Return the (X, Y) coordinate for the center point of the cell that contains the specified text.  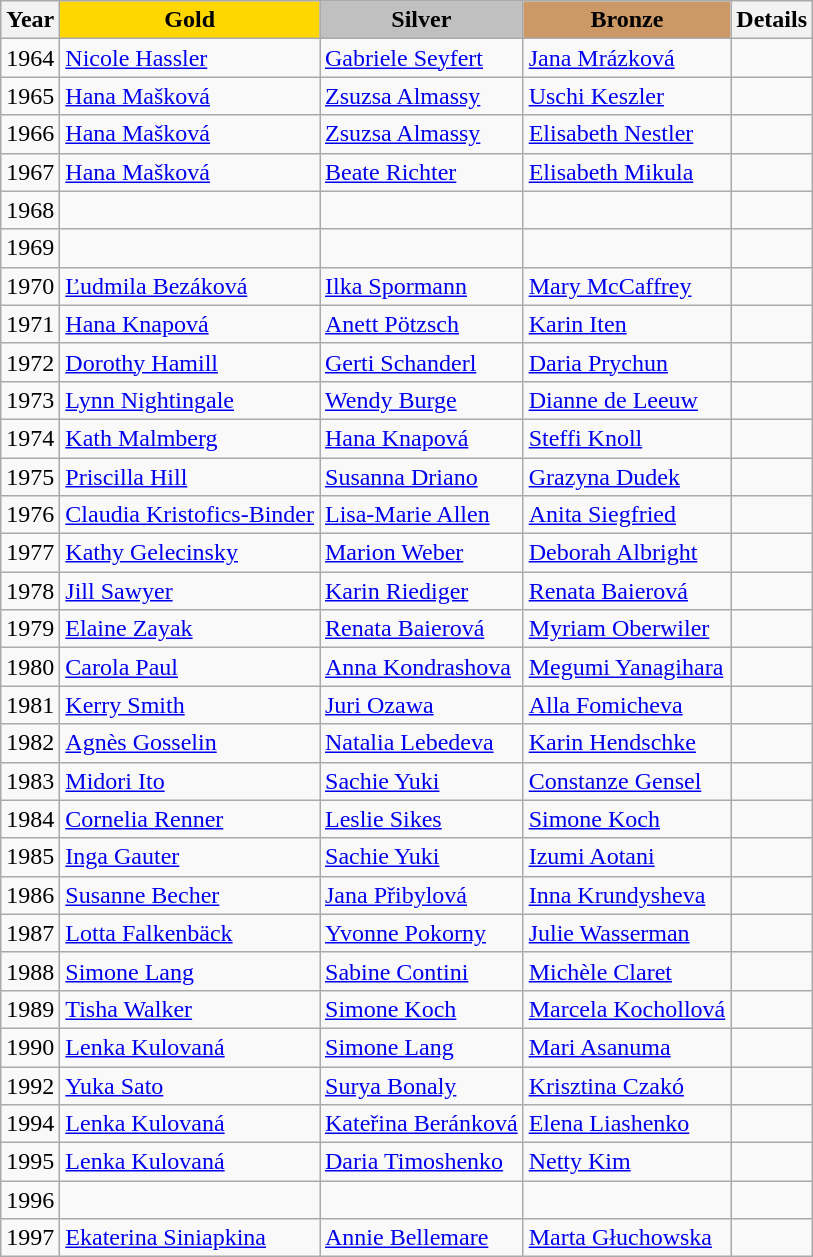
1986 (30, 895)
Izumi Aotani (627, 857)
Carola Paul (190, 667)
1981 (30, 705)
Lotta Falkenbäck (190, 933)
1983 (30, 781)
1972 (30, 362)
Yvonne Pokorny (422, 933)
Deborah Albright (627, 553)
1995 (30, 1162)
Netty Kim (627, 1162)
Lynn Nightingale (190, 400)
1987 (30, 933)
Jill Sawyer (190, 591)
Priscilla Hill (190, 477)
Silver (422, 20)
1994 (30, 1124)
Leslie Sikes (422, 819)
Michèle Claret (627, 971)
1975 (30, 477)
Nicole Hassler (190, 58)
Marta Głuchowska (627, 1238)
Daria Prychun (627, 362)
Claudia Kristofics-Binder (190, 515)
Gabriele Seyfert (422, 58)
Elena Liashenko (627, 1124)
Grazyna Dudek (627, 477)
Cornelia Renner (190, 819)
1965 (30, 96)
Juri Ozawa (422, 705)
Mary McCaffrey (627, 286)
Bronze (627, 20)
1974 (30, 438)
Anita Siegfried (627, 515)
1996 (30, 1200)
Tisha Walker (190, 1009)
Alla Fomicheva (627, 705)
1982 (30, 743)
Myriam Oberwiler (627, 629)
1989 (30, 1009)
1973 (30, 400)
Inna Krundysheva (627, 895)
Details (772, 20)
Megumi Yanagihara (627, 667)
Gerti Schanderl (422, 362)
1992 (30, 1085)
Kateřina Beránková (422, 1124)
1967 (30, 172)
Ekaterina Siniapkina (190, 1238)
1966 (30, 134)
1976 (30, 515)
Wendy Burge (422, 400)
1978 (30, 591)
Agnès Gosselin (190, 743)
1969 (30, 248)
Annie Bellemare (422, 1238)
1964 (30, 58)
1980 (30, 667)
1988 (30, 971)
Mari Asanuma (627, 1047)
Susanna Driano (422, 477)
Karin Hendschke (627, 743)
Karin Riediger (422, 591)
Marcela Kochollová (627, 1009)
Kath Malmberg (190, 438)
Midori Ito (190, 781)
1970 (30, 286)
Marion Weber (422, 553)
Elaine Zayak (190, 629)
Elisabeth Mikula (627, 172)
Kerry Smith (190, 705)
Anett Pötzsch (422, 324)
Uschi Keszler (627, 96)
Natalia Lebedeva (422, 743)
Dorothy Hamill (190, 362)
Anna Kondrashova (422, 667)
Kathy Gelecinsky (190, 553)
Yuka Sato (190, 1085)
Daria Timoshenko (422, 1162)
1971 (30, 324)
Susanne Becher (190, 895)
1968 (30, 210)
Surya Bonaly (422, 1085)
Jana Mrázková (627, 58)
1979 (30, 629)
Ľudmila Bezáková (190, 286)
1977 (30, 553)
Lisa-Marie Allen (422, 515)
Jana Přibylová (422, 895)
Gold (190, 20)
Julie Wasserman (627, 933)
1984 (30, 819)
1990 (30, 1047)
Ilka Spormann (422, 286)
Dianne de Leeuw (627, 400)
Karin Iten (627, 324)
Year (30, 20)
Constanze Gensel (627, 781)
Inga Gauter (190, 857)
Sabine Contini (422, 971)
1997 (30, 1238)
Elisabeth Nestler (627, 134)
1985 (30, 857)
Steffi Knoll (627, 438)
Beate Richter (422, 172)
Krisztina Czakó (627, 1085)
